From the cell containing the given text, extract its center point as [X, Y] coordinate. 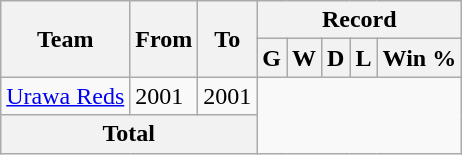
Urawa Reds [66, 96]
From [164, 39]
W [304, 58]
Team [66, 39]
Win % [420, 58]
L [364, 58]
Record [360, 20]
D [336, 58]
G [272, 58]
Total [129, 134]
To [228, 39]
